Search for the cell housing the specified text and yield its (x, y) center coordinate. 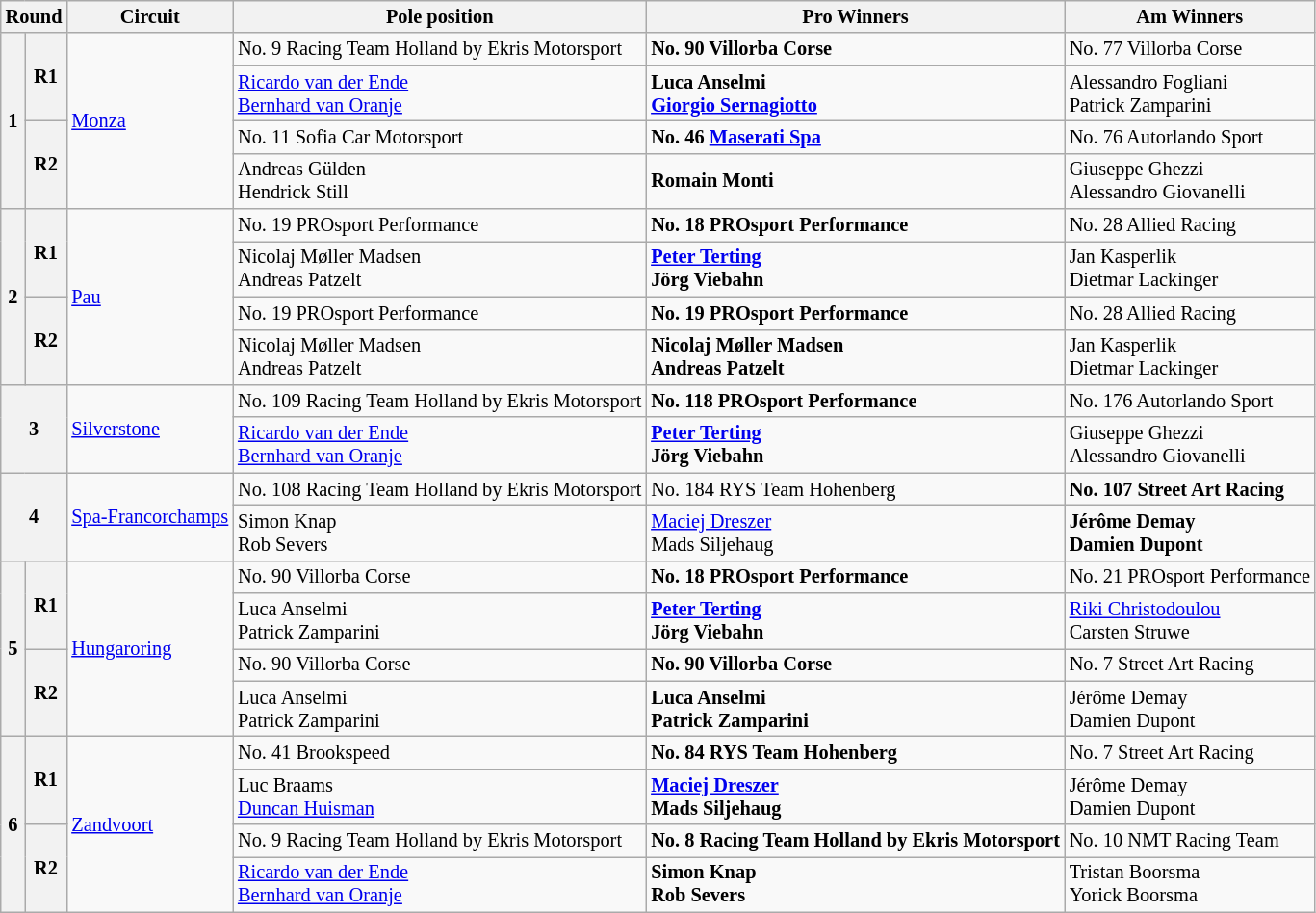
Pau (150, 297)
No. 41 Brookspeed (439, 752)
Hungaroring (150, 649)
No. 8 Racing Team Holland by Ekris Motorsport (855, 841)
No. 46 Maserati Spa (855, 137)
2 (13, 297)
Monza (150, 121)
4 (35, 516)
Zandvoort (150, 824)
No. 107 Street Art Racing (1190, 489)
Pole position (439, 16)
No. 76 Autorlando Sport (1190, 137)
Luca Anselmi Giorgio Sernagiotto (855, 93)
No. 11 Sofia Car Motorsport (439, 137)
1 (13, 121)
Am Winners (1190, 16)
Round (35, 16)
Alessandro Fogliani Patrick Zamparini (1190, 93)
Tristan Boorsma Yorick Boorsma (1190, 884)
3 (35, 428)
No. 184 RYS Team Hohenberg (855, 489)
No. 77 Villorba Corse (1190, 49)
No. 108 Racing Team Holland by Ekris Motorsport (439, 489)
Silverstone (150, 428)
Romain Monti (855, 181)
5 (13, 649)
Pro Winners (855, 16)
No. 118 PROsport Performance (855, 401)
Spa-Francorchamps (150, 516)
No. 84 RYS Team Hohenberg (855, 752)
No. 109 Racing Team Holland by Ekris Motorsport (439, 401)
Circuit (150, 16)
6 (13, 824)
No. 176 Autorlando Sport (1190, 401)
Riki Christodoulou Carsten Struwe (1190, 621)
Andreas Gülden Hendrick Still (439, 181)
Luc Braams Duncan Huisman (439, 796)
No. 21 PROsport Performance (1190, 577)
No. 10 NMT Racing Team (1190, 841)
